Detect which cell encompasses the target text, then output its (x, y) center coordinate. 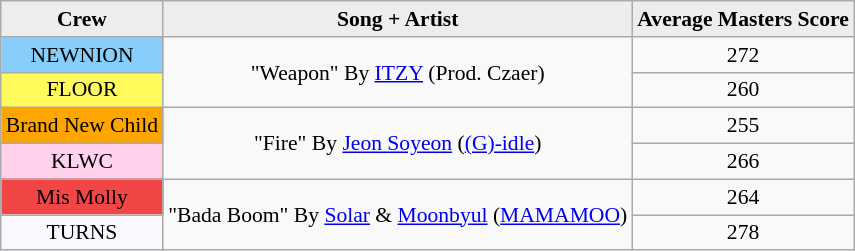
255 (743, 126)
"Weapon" By ITZY (Prod. Czaer) (398, 72)
"Bada Boom" By Solar & Moonbyul (MAMAMOO) (398, 214)
266 (743, 162)
Brand New Child (82, 126)
Crew (82, 19)
264 (743, 197)
Mis Molly (82, 197)
KLWC (82, 162)
Song + Artist (398, 19)
TURNS (82, 233)
NEWNION (82, 55)
Average Masters Score (743, 19)
272 (743, 55)
"Fire" By Jeon Soyeon ((G)-idle) (398, 144)
278 (743, 233)
260 (743, 90)
FLOOR (82, 90)
